Find where the given text appears and provide that cell's center as [x, y] coordinate. 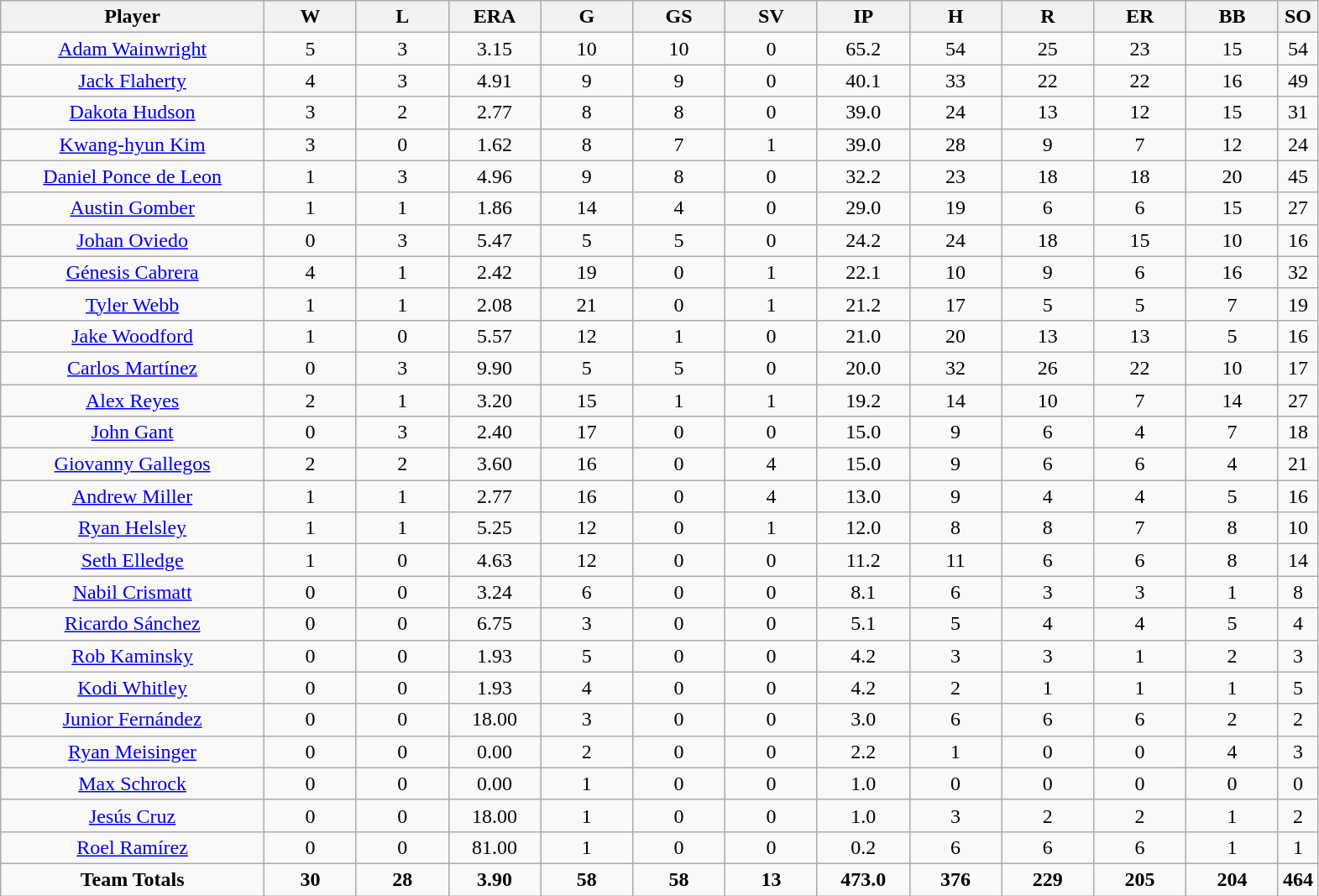
2.42 [495, 272]
Austin Gomber [133, 208]
IP [863, 17]
8.1 [863, 592]
376 [955, 879]
3.20 [495, 401]
0.2 [863, 847]
29.0 [863, 208]
205 [1140, 879]
Ryan Meisinger [133, 752]
40.1 [863, 81]
2.2 [863, 752]
Nabil Crismatt [133, 592]
19.2 [863, 401]
49 [1298, 81]
33 [955, 81]
2.08 [495, 304]
12.0 [863, 528]
Seth Elledge [133, 560]
5.1 [863, 624]
3.90 [495, 879]
1.86 [495, 208]
20.0 [863, 368]
Kodi Whitley [133, 688]
GS [679, 17]
229 [1048, 879]
21.2 [863, 304]
Alex Reyes [133, 401]
1.62 [495, 144]
5.25 [495, 528]
Daniel Ponce de Leon [133, 176]
2.40 [495, 432]
464 [1298, 879]
31 [1298, 113]
SV [772, 17]
Player [133, 17]
3.60 [495, 464]
SO [1298, 17]
9.90 [495, 368]
Roel Ramírez [133, 847]
W [310, 17]
5.57 [495, 336]
Max Schrock [133, 783]
32.2 [863, 176]
22.1 [863, 272]
Jake Woodford [133, 336]
L [402, 17]
204 [1233, 879]
Giovanny Gallegos [133, 464]
25 [1048, 49]
24.2 [863, 240]
5.47 [495, 240]
Ricardo Sánchez [133, 624]
Tyler Webb [133, 304]
6.75 [495, 624]
21.0 [863, 336]
45 [1298, 176]
Génesis Cabrera [133, 272]
4.96 [495, 176]
Jesús Cruz [133, 815]
13.0 [863, 496]
65.2 [863, 49]
Adam Wainwright [133, 49]
BB [1233, 17]
26 [1048, 368]
Andrew Miller [133, 496]
Carlos Martínez [133, 368]
G [587, 17]
ER [1140, 17]
R [1048, 17]
Jack Flaherty [133, 81]
30 [310, 879]
ERA [495, 17]
3.0 [863, 720]
Junior Fernández [133, 720]
Ryan Helsley [133, 528]
81.00 [495, 847]
11 [955, 560]
John Gant [133, 432]
Rob Kaminsky [133, 656]
473.0 [863, 879]
11.2 [863, 560]
3.15 [495, 49]
Team Totals [133, 879]
H [955, 17]
4.63 [495, 560]
Kwang-hyun Kim [133, 144]
3.24 [495, 592]
4.91 [495, 81]
Johan Oviedo [133, 240]
Dakota Hudson [133, 113]
